Search for the cell housing the specified text and yield its [x, y] center coordinate. 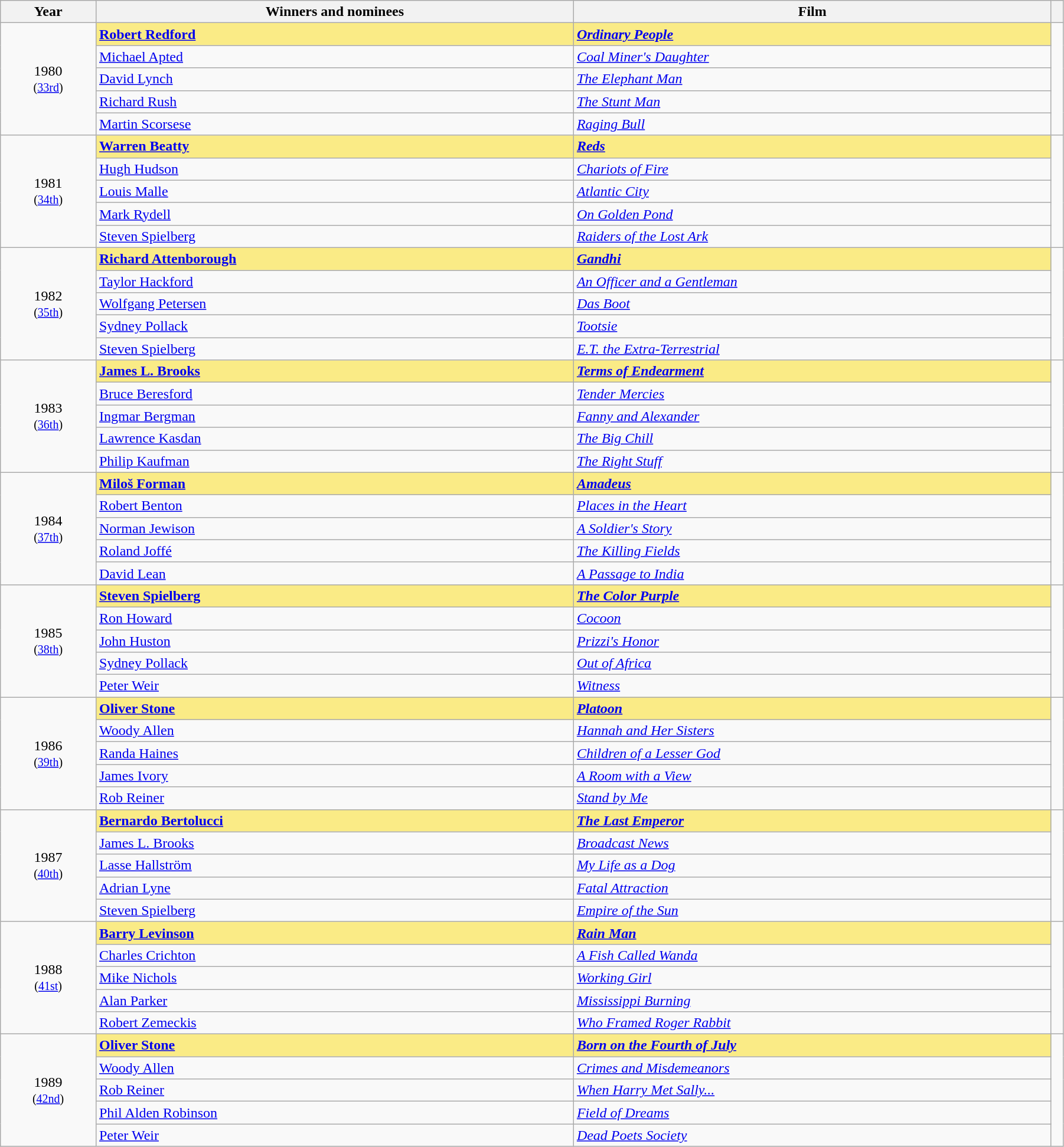
Adrian Lyne [334, 888]
Miloš Forman [334, 483]
Lasse Hallström [334, 865]
Terms of Endearment [812, 371]
Robert Redford [334, 34]
Fatal Attraction [812, 888]
1989(42nd) [48, 1090]
Working Girl [812, 978]
Raiders of the Lost Ark [812, 236]
The Stunt Man [812, 102]
Randa Haines [334, 753]
Cocoon [812, 618]
Mark Rydell [334, 214]
Born on the Fourth of July [812, 1045]
1980(33rd) [48, 79]
Places in the Heart [812, 506]
A Soldier's Story [812, 528]
Richard Rush [334, 102]
John Huston [334, 641]
Bruce Beresford [334, 394]
1984(37th) [48, 528]
Coal Miner's Daughter [812, 57]
Robert Benton [334, 506]
Who Framed Roger Rabbit [812, 1023]
Film [812, 12]
1986(39th) [48, 753]
Das Boot [812, 304]
Amadeus [812, 483]
Louis Malle [334, 191]
Prizzi's Honor [812, 641]
James Ivory [334, 776]
Tender Mercies [812, 394]
A Room with a View [812, 776]
Warren Beatty [334, 146]
Broadcast News [812, 843]
A Passage to India [812, 573]
Fanny and Alexander [812, 416]
Bernardo Bertolucci [334, 821]
Taylor Hackford [334, 282]
Norman Jewison [334, 528]
Robert Zemeckis [334, 1023]
Barry Levinson [334, 933]
Dead Poets Society [812, 1135]
The Killing Fields [812, 551]
Chariots of Fire [812, 169]
E.T. the Extra-Terrestrial [812, 349]
Platoon [812, 708]
The Elephant Man [812, 79]
Alan Parker [334, 1001]
Stand by Me [812, 798]
Wolfgang Petersen [334, 304]
1987(40th) [48, 865]
1985(38th) [48, 641]
Phil Alden Robinson [334, 1113]
Ordinary People [812, 34]
Field of Dreams [812, 1113]
A Fish Called Wanda [812, 955]
The Right Stuff [812, 461]
Rain Man [812, 933]
Mississippi Burning [812, 1001]
Atlantic City [812, 191]
Winners and nominees [334, 12]
Hannah and Her Sisters [812, 731]
Out of Africa [812, 664]
David Lynch [334, 79]
On Golden Pond [812, 214]
Martin Scorsese [334, 124]
Crimes and Misdemeanors [812, 1068]
1983(36th) [48, 416]
The Big Chill [812, 439]
Tootsie [812, 326]
Ron Howard [334, 618]
Michael Apted [334, 57]
Ingmar Bergman [334, 416]
Hugh Hudson [334, 169]
Witness [812, 686]
David Lean [334, 573]
Richard Attenborough [334, 259]
The Last Emperor [812, 821]
Empire of the Sun [812, 910]
Roland Joffé [334, 551]
Philip Kaufman [334, 461]
1988(41st) [48, 978]
Reds [812, 146]
Mike Nichols [334, 978]
The Color Purple [812, 596]
Lawrence Kasdan [334, 439]
Gandhi [812, 259]
Year [48, 12]
1982(35th) [48, 303]
1981(34th) [48, 191]
My Life as a Dog [812, 865]
When Harry Met Sally... [812, 1090]
Charles Crichton [334, 955]
Raging Bull [812, 124]
Children of a Lesser God [812, 753]
An Officer and a Gentleman [812, 282]
